Pinpoint the cell where the given text exists, returning its (x, y) midpoint coordinate. 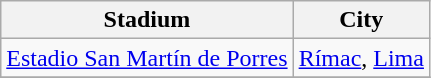
Estadio San Martín de Porres (147, 58)
Stadium (147, 20)
City (361, 20)
Rímac, Lima (361, 58)
